Pinpoint the cell where the given text exists, returning its [x, y] midpoint coordinate. 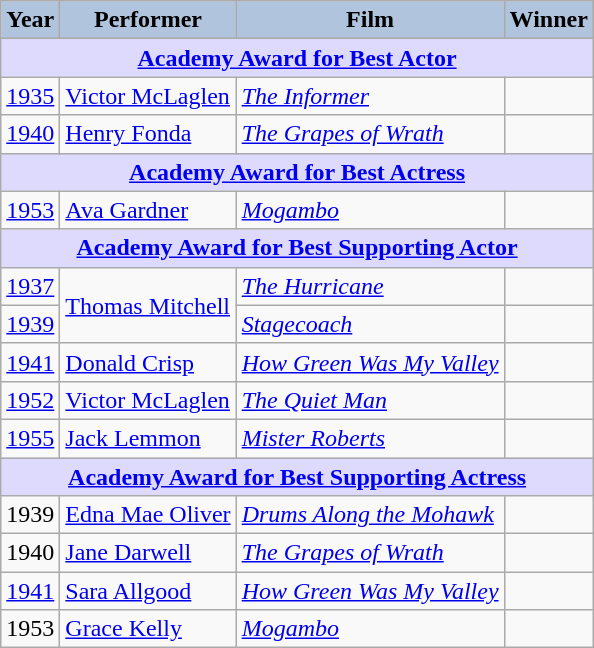
Ava Gardner [148, 210]
Academy Award for Best Actor [298, 58]
1952 [30, 400]
1935 [30, 96]
Donald Crisp [148, 362]
Film [370, 20]
Jack Lemmon [148, 438]
Mister Roberts [370, 438]
Year [30, 20]
Performer [148, 20]
Sara Allgood [148, 591]
Stagecoach [370, 324]
The Informer [370, 96]
Grace Kelly [148, 629]
Academy Award for Best Supporting Actress [298, 477]
Academy Award for Best Supporting Actor [298, 248]
The Quiet Man [370, 400]
Edna Mae Oliver [148, 515]
Henry Fonda [148, 134]
Jane Darwell [148, 553]
The Hurricane [370, 286]
1955 [30, 438]
Thomas Mitchell [148, 305]
Drums Along the Mohawk [370, 515]
Academy Award for Best Actress [298, 172]
Winner [548, 20]
1937 [30, 286]
